Detect which cell encompasses the target text, then output its (X, Y) center coordinate. 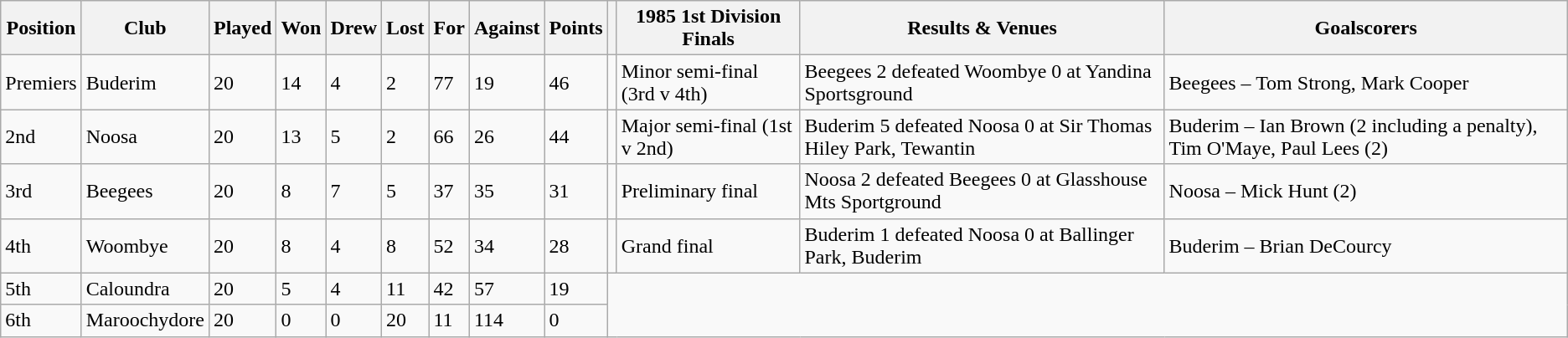
Points (576, 28)
For (449, 28)
1985 1st Division Finals (709, 28)
Club (145, 28)
Minor semi-final (3rd v 4th) (709, 82)
Noosa – Mick Hunt (2) (1365, 191)
3rd (41, 191)
Woombye (145, 246)
34 (507, 246)
Goalscorers (1365, 28)
Played (242, 28)
Buderim – Ian Brown (2 including a penalty), Tim O'Maye, Paul Lees (2) (1365, 137)
Lost (405, 28)
2nd (41, 137)
Maroochydore (145, 320)
Noosa 2 defeated Beegees 0 at Glasshouse Mts Sportground (982, 191)
Grand final (709, 246)
Buderim – Brian DeCourcy (1365, 246)
Premiers (41, 82)
77 (449, 82)
42 (449, 289)
Against (507, 28)
Buderim (145, 82)
Beegees 2 defeated Woombye 0 at Yandina Sportsground (982, 82)
52 (449, 246)
Won (302, 28)
66 (449, 137)
35 (507, 191)
114 (507, 320)
6th (41, 320)
5th (41, 289)
28 (576, 246)
46 (576, 82)
Beegees (145, 191)
Beegees – Tom Strong, Mark Cooper (1365, 82)
Buderim 5 defeated Noosa 0 at Sir Thomas Hiley Park, Tewantin (982, 137)
26 (507, 137)
37 (449, 191)
Caloundra (145, 289)
14 (302, 82)
31 (576, 191)
4th (41, 246)
13 (302, 137)
Noosa (145, 137)
Results & Venues (982, 28)
Buderim 1 defeated Noosa 0 at Ballinger Park, Buderim (982, 246)
Position (41, 28)
Preliminary final (709, 191)
7 (353, 191)
Drew (353, 28)
57 (507, 289)
44 (576, 137)
Major semi-final (1st v 2nd) (709, 137)
